Search for the cell housing the specified text and yield its (X, Y) center coordinate. 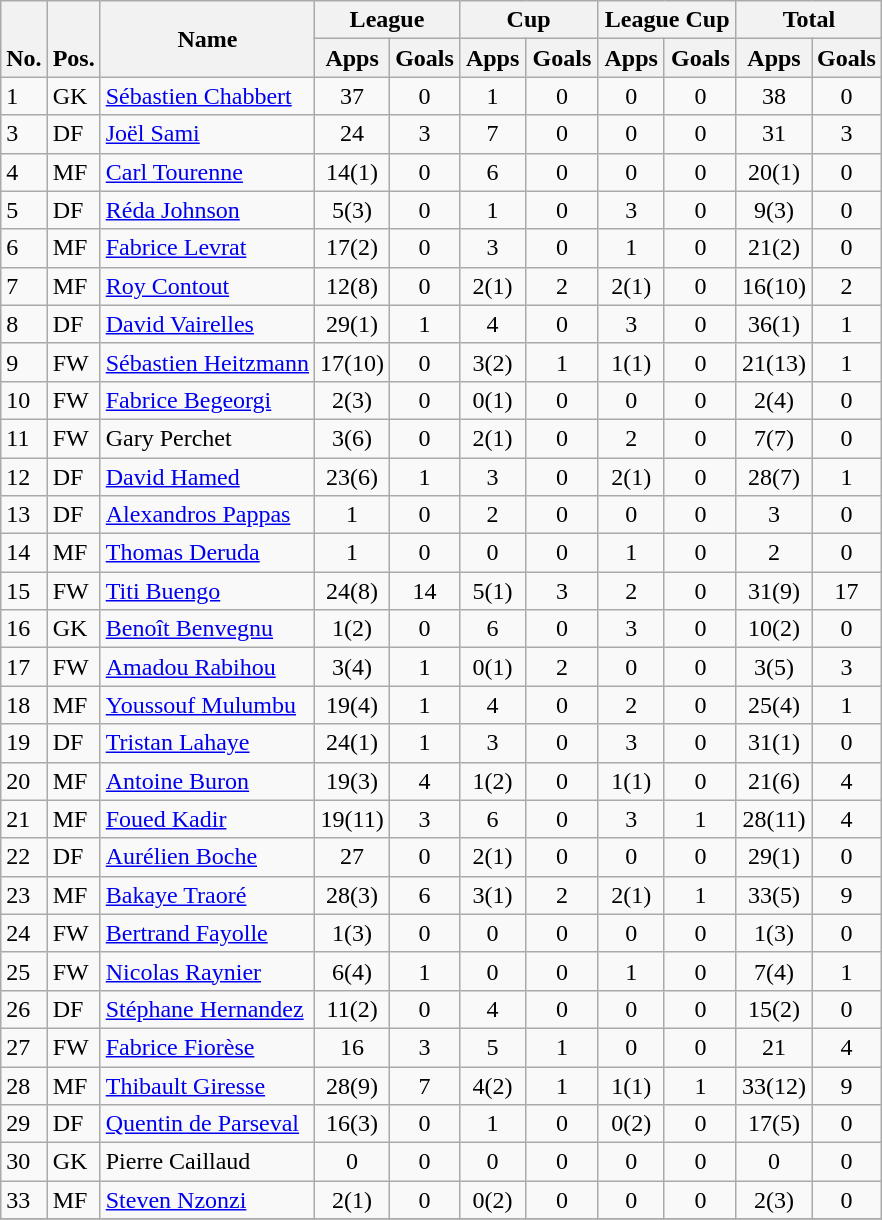
38 (774, 96)
3(5) (774, 667)
30 (24, 1162)
19(4) (352, 705)
Sébastien Chabbert (207, 96)
31 (774, 134)
Joël Sami (207, 134)
Pierre Caillaud (207, 1162)
29 (24, 1124)
7(7) (774, 438)
Youssouf Mulumbu (207, 705)
13 (24, 515)
16(10) (774, 286)
19(3) (352, 781)
Foued Kadir (207, 819)
26 (24, 1009)
15 (24, 591)
Gary Perchet (207, 438)
28(7) (774, 477)
League (388, 20)
31(1) (774, 743)
6(4) (352, 971)
28(9) (352, 1085)
25(4) (774, 705)
21(13) (774, 362)
10 (24, 400)
Fabrice Begeorgi (207, 400)
Stéphane Hernandez (207, 1009)
Benoît Benvegnu (207, 629)
David Vairelles (207, 324)
3(1) (492, 895)
Pos. (74, 39)
Nicolas Raynier (207, 971)
18 (24, 705)
Sébastien Heitzmann (207, 362)
31(9) (774, 591)
14(1) (352, 172)
8 (24, 324)
Fabrice Fiorèse (207, 1047)
4(2) (492, 1085)
21(2) (774, 248)
23(6) (352, 477)
11(2) (352, 1009)
10(2) (774, 629)
22 (24, 857)
Réda Johnson (207, 210)
21(6) (774, 781)
15(2) (774, 1009)
19 (24, 743)
3(2) (492, 362)
28(11) (774, 819)
Name (207, 39)
28 (24, 1085)
24(1) (352, 743)
Total (808, 20)
17(5) (774, 1124)
Tristan Lahaye (207, 743)
Titi Buengo (207, 591)
19(11) (352, 819)
9(3) (774, 210)
Fabrice Levrat (207, 248)
33(12) (774, 1085)
7(4) (774, 971)
David Hamed (207, 477)
28(3) (352, 895)
17(2) (352, 248)
Bakaye Traoré (207, 895)
16(3) (352, 1124)
Steven Nzonzi (207, 1200)
3(6) (352, 438)
20 (24, 781)
Thibault Giresse (207, 1085)
17(10) (352, 362)
League Cup (668, 20)
Aurélien Boche (207, 857)
Antoine Buron (207, 781)
Amadou Rabihou (207, 667)
23 (24, 895)
12(8) (352, 286)
12 (24, 477)
33 (24, 1200)
24(8) (352, 591)
25 (24, 971)
Roy Contout (207, 286)
2(4) (774, 400)
Alexandros Pappas (207, 515)
Thomas Deruda (207, 553)
3(4) (352, 667)
33(5) (774, 895)
Bertrand Fayolle (207, 933)
37 (352, 96)
5(3) (352, 210)
11 (24, 438)
No. (24, 39)
5(1) (492, 591)
Quentin de Parseval (207, 1124)
20(1) (774, 172)
Cup (528, 20)
36(1) (774, 324)
Carl Tourenne (207, 172)
